Detect which cell encompasses the target text, then output its (x, y) center coordinate. 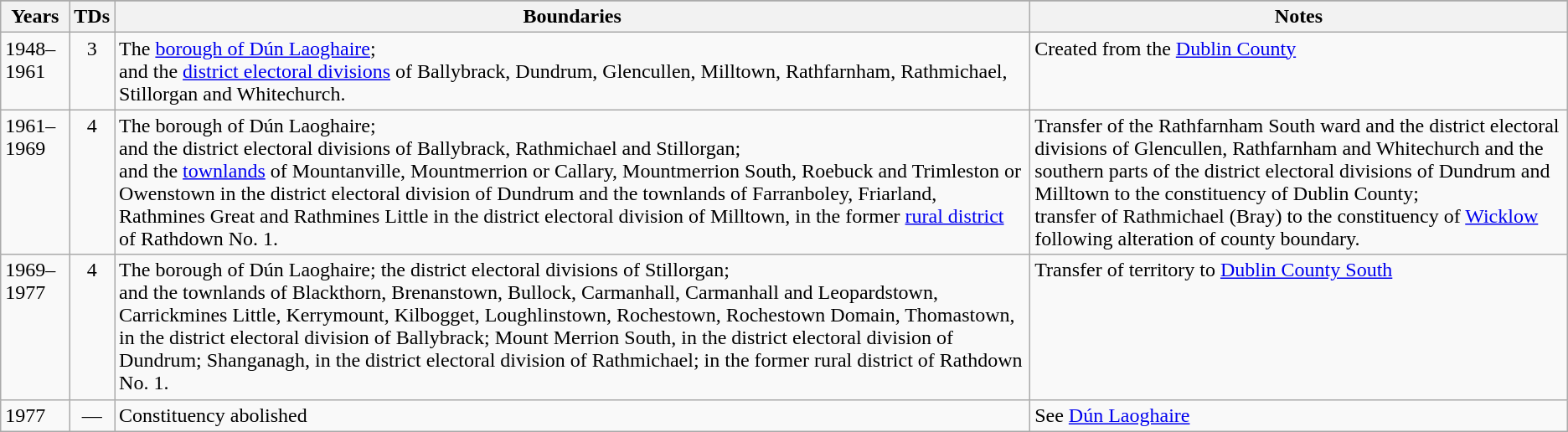
3 (92, 71)
See Dún Laoghaire (1299, 415)
TDs (92, 17)
Notes (1299, 17)
1948–1961 (35, 71)
1961–1969 (35, 183)
1977 (35, 415)
— (92, 415)
Years (35, 17)
Boundaries (573, 17)
Transfer of territory to Dublin County South (1299, 327)
Created from the Dublin County (1299, 71)
1969–1977 (35, 327)
Constituency abolished (573, 415)
